Provide the [x, y] coordinate of the cell's center where the given text is located.  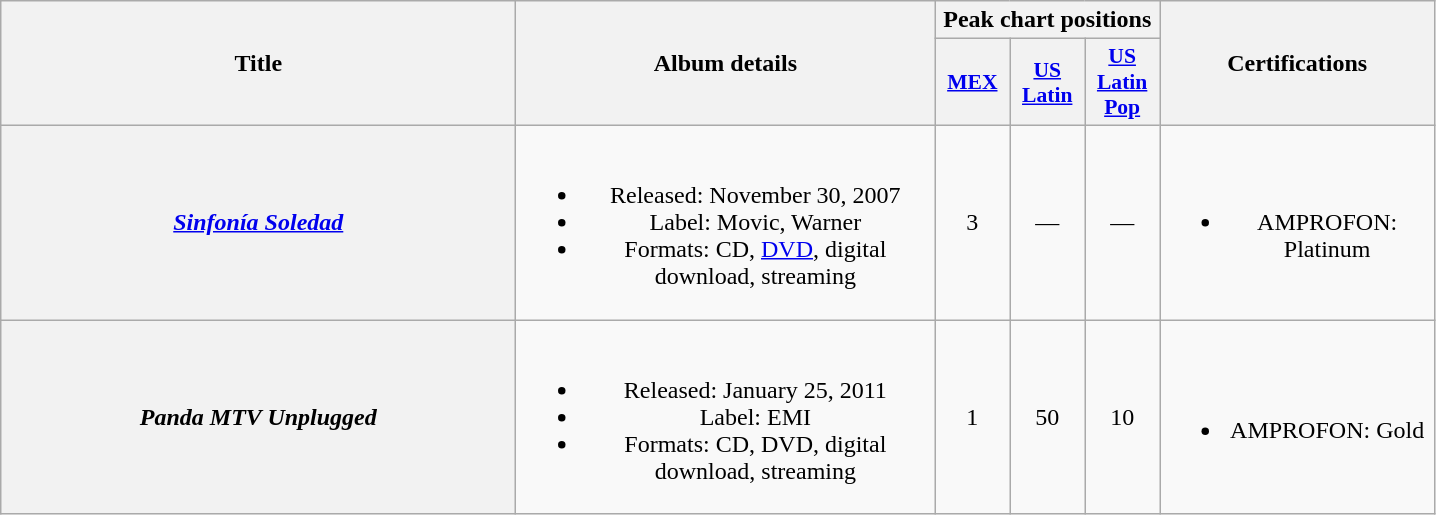
Released: November 30, 2007Label: Movic, WarnerFormats: CD, DVD, digital download, streaming [726, 222]
AMPROFON: Platinum [1298, 222]
1 [972, 417]
50 [1048, 417]
Panda MTV Unplugged [258, 417]
Peak chart positions [1048, 20]
AMPROFON: Gold [1298, 417]
3 [972, 222]
USLatin [1048, 82]
MEX [972, 82]
Album details [726, 64]
10 [1122, 417]
Title [258, 64]
Certifications [1298, 64]
Sinfonía Soledad [258, 222]
Released: January 25, 2011Label: EMIFormats: CD, DVD, digital download, streaming [726, 417]
USLatinPop [1122, 82]
